Extract the (X, Y) coordinate from the center of the cell holding the provided text.  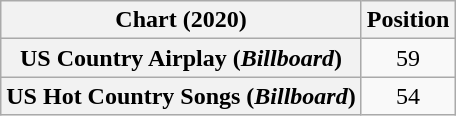
US Hot Country Songs (Billboard) (181, 96)
Chart (2020) (181, 20)
US Country Airplay (Billboard) (181, 58)
Position (408, 20)
54 (408, 96)
59 (408, 58)
